Return the (x, y) coordinate for the center point of the cell that contains the specified text.  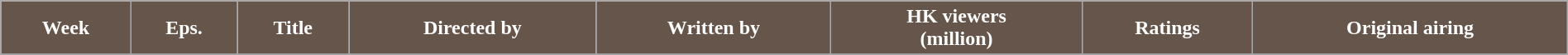
Eps. (184, 28)
Ratings (1168, 28)
Original airing (1410, 28)
Title (293, 28)
Written by (714, 28)
HK viewers(million) (956, 28)
Week (66, 28)
Directed by (473, 28)
